Pinpoint the cell where the given text exists, returning its [x, y] midpoint coordinate. 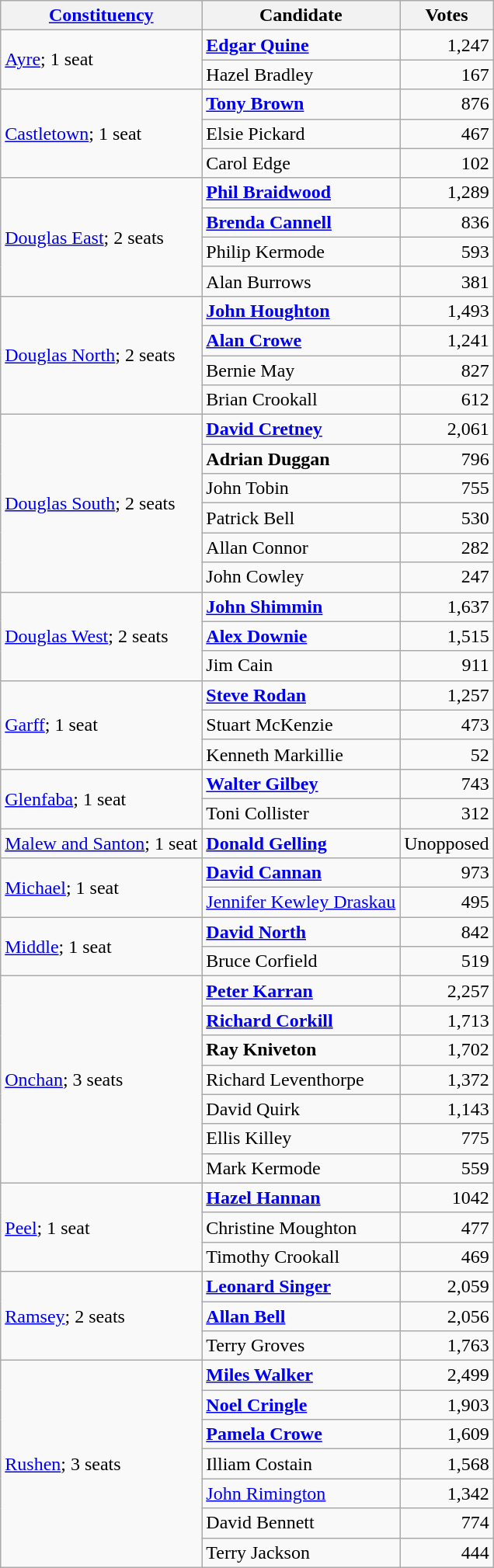
Douglas North; 2 seats [101, 355]
Malew and Santon; 1 seat [101, 843]
Douglas West; 2 seats [101, 636]
Castletown; 1 seat [101, 134]
1,763 [447, 1346]
Pamela Crowe [301, 1434]
David Bennett [301, 1523]
John Tobin [301, 488]
Douglas South; 2 seats [101, 503]
282 [447, 548]
Onchan; 3 seats [101, 1080]
Carol Edge [301, 163]
Noel Cringle [301, 1405]
Candidate [301, 16]
2,257 [447, 991]
Toni Collister [301, 813]
1,241 [447, 340]
Hazel Bradley [301, 75]
381 [447, 281]
1,372 [447, 1080]
52 [447, 754]
John Houghton [301, 311]
Miles Walker [301, 1375]
Garff; 1 seat [101, 725]
David Cannan [301, 873]
Stuart McKenzie [301, 725]
1,713 [447, 1020]
Rushen; 3 seats [101, 1464]
Phil Braidwood [301, 193]
Peter Karran [301, 991]
444 [447, 1552]
Terry Jackson [301, 1552]
David North [301, 932]
John Shimmin [301, 607]
2,056 [447, 1316]
Michael; 1 seat [101, 888]
1,637 [447, 607]
David Quirk [301, 1109]
755 [447, 488]
John Cowley [301, 577]
477 [447, 1227]
Brian Crookall [301, 400]
David Cretney [301, 429]
1,247 [447, 45]
495 [447, 902]
Timothy Crookall [301, 1257]
469 [447, 1257]
559 [447, 1168]
Douglas East; 2 seats [101, 237]
Alan Crowe [301, 340]
102 [447, 163]
836 [447, 222]
2,061 [447, 429]
John Rimington [301, 1493]
2,499 [447, 1375]
Patrick Bell [301, 518]
2,059 [447, 1286]
743 [447, 784]
1,143 [447, 1109]
Ayre; 1 seat [101, 60]
Hazel Hannan [301, 1198]
Alan Burrows [301, 281]
827 [447, 370]
Walter Gilbey [301, 784]
167 [447, 75]
1,568 [447, 1464]
Steve Rodan [301, 695]
593 [447, 252]
1,702 [447, 1050]
Adrian Duggan [301, 459]
1,903 [447, 1405]
612 [447, 400]
Glenfaba; 1 seat [101, 798]
Mark Kermode [301, 1168]
Alex Downie [301, 636]
473 [447, 725]
Bruce Corfield [301, 961]
911 [447, 666]
Middle; 1 seat [101, 947]
775 [447, 1139]
876 [447, 104]
Constituency [101, 16]
1042 [447, 1198]
Terry Groves [301, 1346]
Donald Gelling [301, 843]
1,609 [447, 1434]
Ray Kniveton [301, 1050]
Kenneth Markillie [301, 754]
973 [447, 873]
312 [447, 813]
Allan Bell [301, 1316]
Leonard Singer [301, 1286]
Allan Connor [301, 548]
1,289 [447, 193]
Peel; 1 seat [101, 1227]
Richard Leventhorpe [301, 1080]
1,257 [447, 695]
Jennifer Kewley Draskau [301, 902]
467 [447, 134]
1,342 [447, 1493]
247 [447, 577]
Christine Moughton [301, 1227]
Bernie May [301, 370]
Edgar Quine [301, 45]
519 [447, 961]
Jim Cain [301, 666]
Elsie Pickard [301, 134]
Illiam Costain [301, 1464]
Philip Kermode [301, 252]
530 [447, 518]
Ramsey; 2 seats [101, 1316]
Brenda Cannell [301, 222]
Ellis Killey [301, 1139]
Votes [447, 16]
1,515 [447, 636]
Richard Corkill [301, 1020]
1,493 [447, 311]
842 [447, 932]
Unopposed [447, 843]
774 [447, 1523]
796 [447, 459]
Tony Brown [301, 104]
